Scan for the cell matching the given text and deliver its [X, Y] coordinate at center. 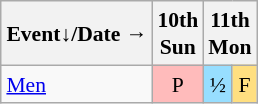
F [244, 84]
10thSun [178, 33]
½ [218, 84]
Event↓/Date → [76, 33]
Men [76, 84]
P [178, 84]
11thMon [230, 33]
